Detect which cell encompasses the target text, then output its [X, Y] center coordinate. 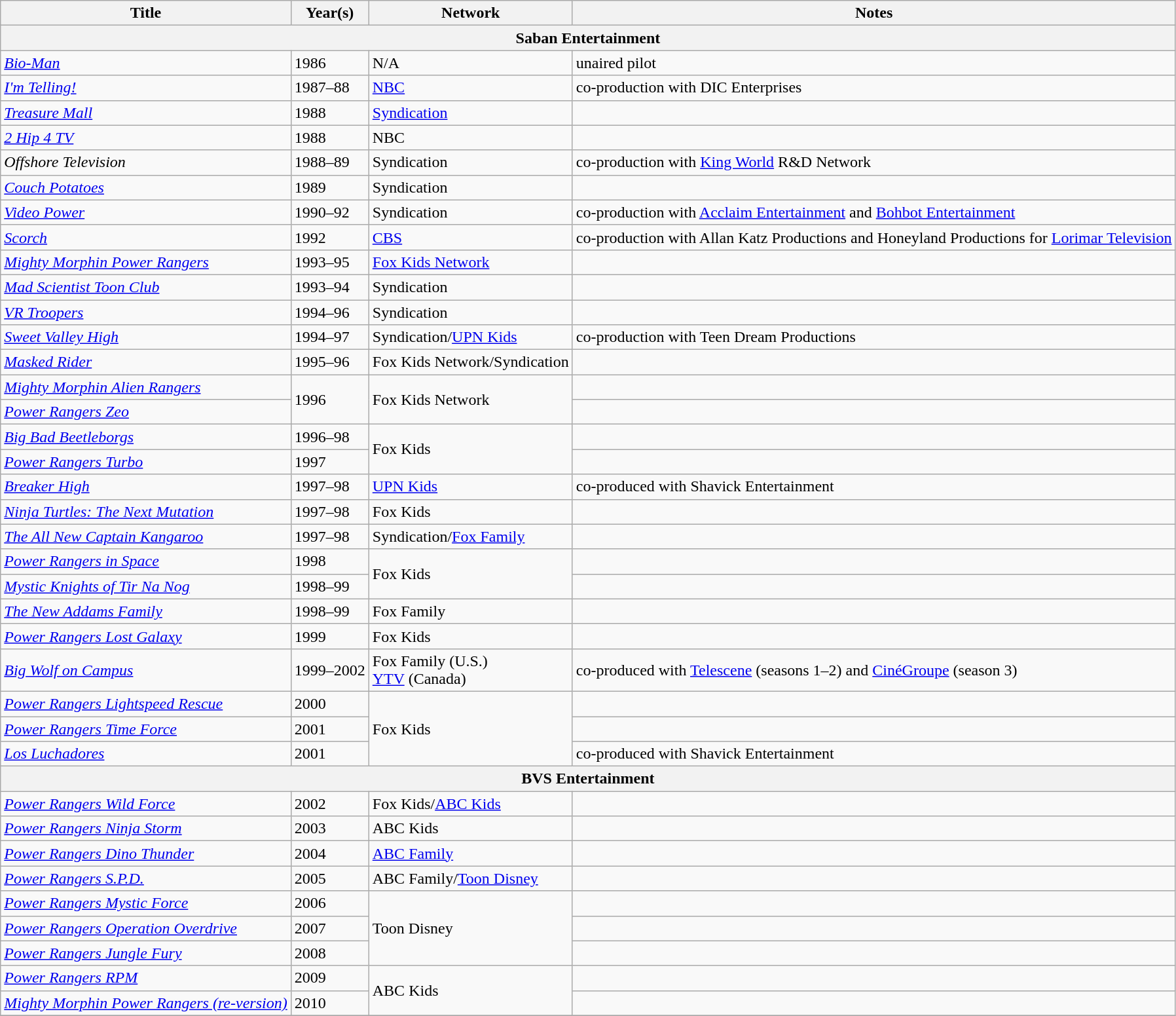
Saban Entertainment [588, 38]
1993–94 [330, 287]
1986 [330, 63]
2005 [330, 878]
Power Rangers Mystic Force [145, 903]
1998 [330, 561]
1994–96 [330, 312]
The All New Captain Kangaroo [145, 536]
2008 [330, 953]
Breaker High [145, 487]
Power Rangers Jungle Fury [145, 953]
Mystic Knights of Tir Na Nog [145, 586]
2002 [330, 804]
co-production with King World R&D Network [873, 162]
unaired pilot [873, 63]
1989 [330, 187]
The New Addams Family [145, 611]
Fox Family [470, 611]
Ninja Turtles: The Next Mutation [145, 512]
Video Power [145, 212]
BVS Entertainment [588, 779]
co-production with DIC Enterprises [873, 88]
Mad Scientist Toon Club [145, 287]
2010 [330, 1003]
co-production with Allan Katz Productions and Honeyland Productions for Lorimar Television [873, 237]
ABC Family [470, 854]
1996–98 [330, 437]
Power Rangers RPM [145, 978]
Scorch [145, 237]
Power Rangers Wild Force [145, 804]
Offshore Television [145, 162]
2003 [330, 829]
Power Rangers Time Force [145, 729]
Sweet Valley High [145, 337]
Network [470, 13]
Fox Family (U.S.)YTV (Canada) [470, 669]
1990–92 [330, 212]
UPN Kids [470, 487]
N/A [470, 63]
Power Rangers Turbo [145, 462]
co-produced with Telescene (seasons 1–2) and CinéGroupe (season 3) [873, 669]
Mighty Morphin Power Rangers [145, 262]
Power Rangers in Space [145, 561]
Big Wolf on Campus [145, 669]
Toon Disney [470, 928]
Treasure Mall [145, 113]
1999–2002 [330, 669]
Power Rangers Zeo [145, 412]
1994–97 [330, 337]
Power Rangers Lightspeed Rescue [145, 704]
2007 [330, 928]
Syndication/Fox Family [470, 536]
Bio-Man [145, 63]
2006 [330, 903]
Fox Kids Network/Syndication [470, 362]
Mighty Morphin Alien Rangers [145, 387]
I'm Telling! [145, 88]
Power Rangers Lost Galaxy [145, 636]
co-production with Teen Dream Productions [873, 337]
Masked Rider [145, 362]
2 Hip 4 TV [145, 138]
Mighty Morphin Power Rangers (re-version) [145, 1003]
Power Rangers S.P.D. [145, 878]
Year(s) [330, 13]
Big Bad Beetleborgs [145, 437]
1992 [330, 237]
Power Rangers Ninja Storm [145, 829]
1993–95 [330, 262]
1999 [330, 636]
VR Troopers [145, 312]
Fox Kids/ABC Kids [470, 804]
co-production with Acclaim Entertainment and Bohbot Entertainment [873, 212]
Notes [873, 13]
1997 [330, 462]
1987–88 [330, 88]
ABC Family/Toon Disney [470, 878]
1988–89 [330, 162]
1995–96 [330, 362]
Power Rangers Operation Overdrive [145, 928]
Los Luchadores [145, 754]
2009 [330, 978]
Couch Potatoes [145, 187]
2004 [330, 854]
Syndication/UPN Kids [470, 337]
1996 [330, 400]
2000 [330, 704]
CBS [470, 237]
Power Rangers Dino Thunder [145, 854]
Title [145, 13]
